Scan for the cell matching the given text and deliver its [x, y] coordinate at center. 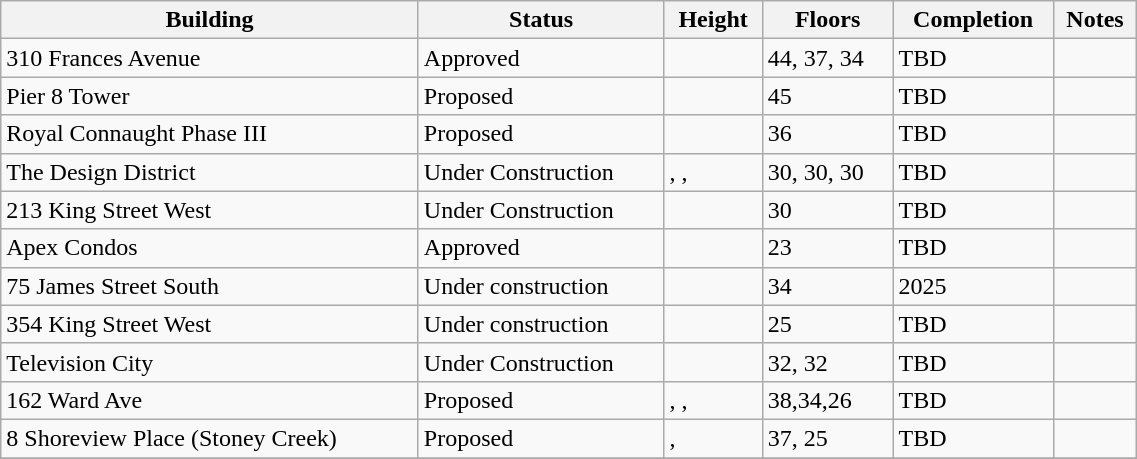
2025 [973, 286]
Height [713, 20]
32, 32 [828, 362]
310 Frances Avenue [210, 58]
Building [210, 20]
Floors [828, 20]
Apex Condos [210, 248]
36 [828, 134]
23 [828, 248]
, [713, 438]
37, 25 [828, 438]
75 James Street South [210, 286]
8 Shoreview Place (Stoney Creek) [210, 438]
44, 37, 34 [828, 58]
Completion [973, 20]
The Design District [210, 172]
Television City [210, 362]
Royal Connaught Phase III [210, 134]
Status [541, 20]
34 [828, 286]
213 King Street West [210, 210]
45 [828, 96]
354 King Street West [210, 324]
25 [828, 324]
162 Ward Ave [210, 400]
38,34,26 [828, 400]
30 [828, 210]
30, 30, 30 [828, 172]
Pier 8 Tower [210, 96]
Notes [1095, 20]
